Return the (X, Y) coordinate for the center point of the cell that contains the specified text.  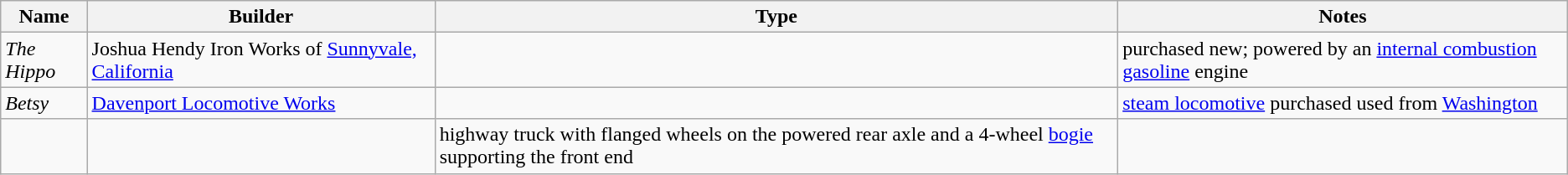
Notes (1344, 17)
Joshua Hendy Iron Works of Sunnyvale, California (261, 60)
Betsy (44, 103)
Davenport Locomotive Works (261, 103)
highway truck with flanged wheels on the powered rear axle and a 4-wheel bogie supporting the front end (776, 146)
Name (44, 17)
The Hippo (44, 60)
steam locomotive purchased used from Washington (1344, 103)
Type (776, 17)
purchased new; powered by an internal combustion gasoline engine (1344, 60)
Builder (261, 17)
